Output the (x, y) coordinate of the center of the cell containing the given text.  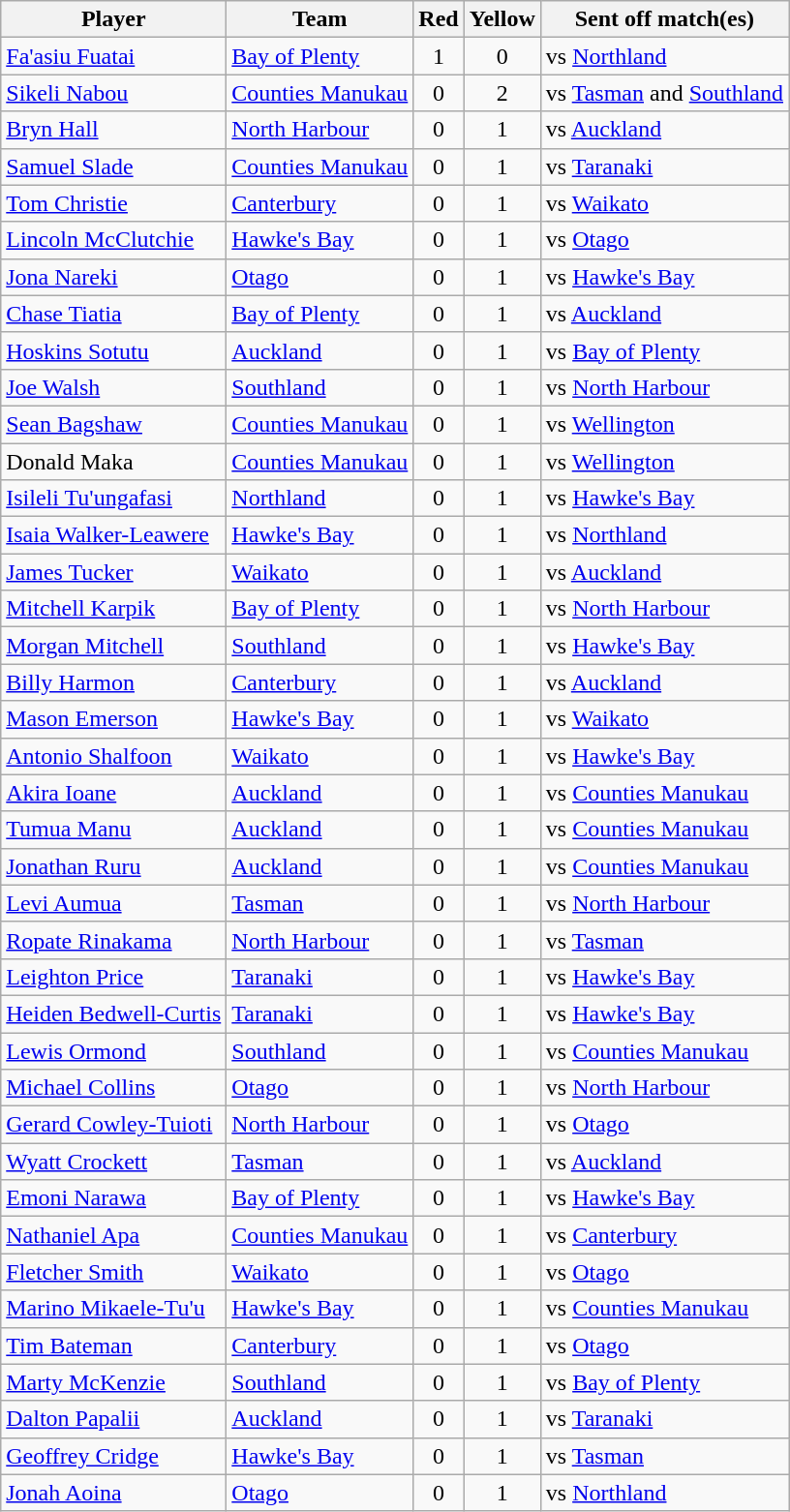
Morgan Mitchell (114, 646)
Sent off match(es) (664, 19)
Jonah Aoina (114, 1493)
Team (319, 19)
Jonathan Ruru (114, 866)
Nathaniel Apa (114, 1235)
Jona Nareki (114, 277)
Marino Mikaele-Tu'u (114, 1309)
Joe Walsh (114, 387)
Tumua Manu (114, 830)
Michael Collins (114, 1088)
Northland (319, 499)
James Tucker (114, 572)
Fa'asiu Fuatai (114, 56)
Hoskins Sotutu (114, 350)
Mason Emerson (114, 719)
Lincoln McClutchie (114, 240)
Levi Aumua (114, 903)
Geoffrey Cridge (114, 1456)
Sikeli Nabou (114, 93)
Emoni Narawa (114, 1198)
Yellow (501, 19)
Wyatt Crockett (114, 1162)
Tim Bateman (114, 1346)
Bryn Hall (114, 130)
Dalton Papalii (114, 1419)
Heiden Bedwell-Curtis (114, 1013)
Leighton Price (114, 977)
Red (439, 19)
Mitchell Karpik (114, 609)
Player (114, 19)
vs Tasman and Southland (664, 93)
Marty McKenzie (114, 1382)
vs Canterbury (664, 1235)
Isaia Walker-Leawere (114, 535)
Samuel Slade (114, 166)
Isileli Tu'ungafasi (114, 499)
Gerard Cowley-Tuioti (114, 1125)
Lewis Ormond (114, 1050)
Donald Maka (114, 462)
Ropate Rinakama (114, 940)
Billy Harmon (114, 682)
Fletcher Smith (114, 1272)
Akira Ioane (114, 793)
Sean Bagshaw (114, 424)
Antonio Shalfoon (114, 756)
2 (501, 93)
Chase Tiatia (114, 314)
Tom Christie (114, 203)
